Return the [X, Y] coordinate for the center point of the cell that contains the specified text.  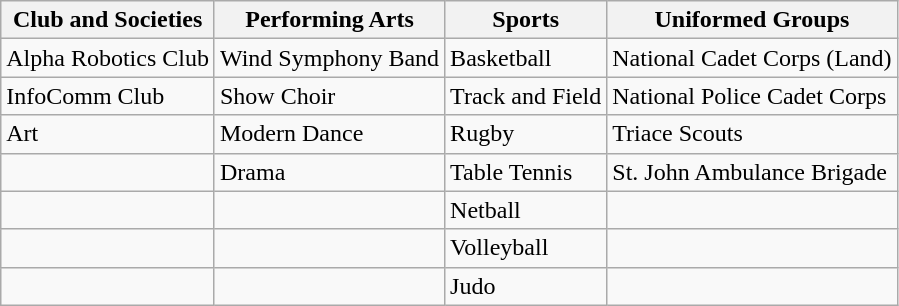
Uniformed Groups [752, 20]
Sports [526, 20]
Judo [526, 286]
Club and Societies [108, 20]
Performing Arts [329, 20]
Netball [526, 210]
National Police Cadet Corps [752, 96]
Volleyball [526, 248]
National Cadet Corps (Land) [752, 58]
Show Choir [329, 96]
Rugby [526, 134]
Art [108, 134]
Alpha Robotics Club [108, 58]
InfoComm Club [108, 96]
Modern Dance [329, 134]
Wind Symphony Band [329, 58]
Triace Scouts [752, 134]
Basketball [526, 58]
Table Tennis [526, 172]
St. John Ambulance Brigade [752, 172]
Drama [329, 172]
Track and Field [526, 96]
